Provide the [x, y] coordinate of the cell's center where the given text is located.  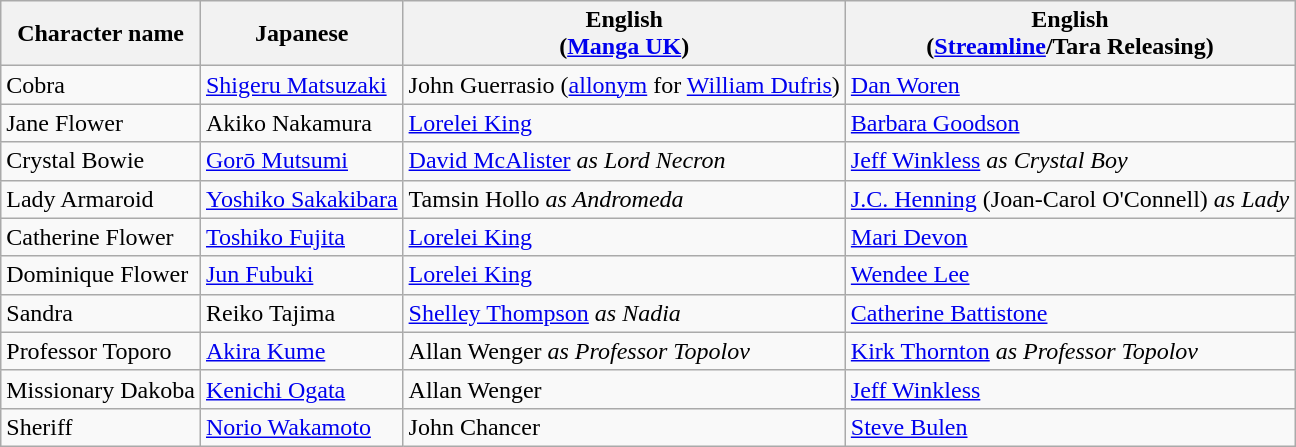
Tamsin Hollo as Andromeda [624, 199]
Gorō Mutsumi [302, 161]
Toshiko Fujita [302, 237]
Professor Toporo [101, 351]
John Chancer [624, 427]
Catherine Flower [101, 237]
Character name [101, 34]
John Guerrasio (allonym for William Dufris) [624, 85]
Dominique Flower [101, 275]
Dan Woren [1070, 85]
Steve Bulen [1070, 427]
Mari Devon [1070, 237]
Sandra [101, 313]
Shigeru Matsuzaki [302, 85]
English(Streamline/Tara Releasing) [1070, 34]
Kenichi Ogata [302, 389]
Missionary Dakoba [101, 389]
Akiko Nakamura [302, 123]
Akira Kume [302, 351]
English(Manga UK) [624, 34]
David McAlister as Lord Necron [624, 161]
Jeff Winkless as Crystal Boy [1070, 161]
Japanese [302, 34]
Jun Fubuki [302, 275]
Shelley Thompson as Nadia [624, 313]
Cobra [101, 85]
Allan Wenger [624, 389]
Norio Wakamoto [302, 427]
Allan Wenger as Professor Topolov [624, 351]
Jane Flower [101, 123]
Lady Armaroid [101, 199]
Barbara Goodson [1070, 123]
Sheriff [101, 427]
Kirk Thornton as Professor Topolov [1070, 351]
Yoshiko Sakakibara [302, 199]
Crystal Bowie [101, 161]
J.C. Henning (Joan-Carol O'Connell) as Lady [1070, 199]
Reiko Tajima [302, 313]
Wendee Lee [1070, 275]
Catherine Battistone [1070, 313]
Jeff Winkless [1070, 389]
